From the cell containing the given text, extract its center point as [X, Y] coordinate. 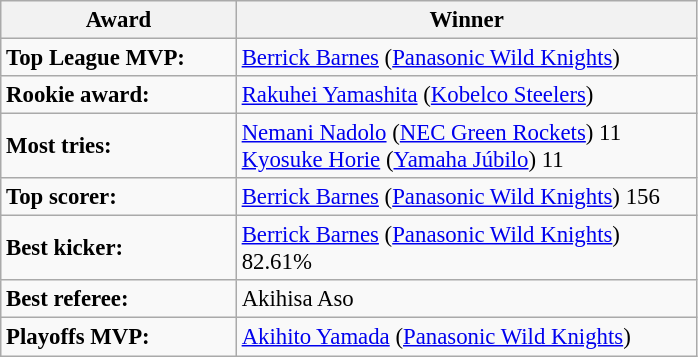
Akihito Yamada (Panasonic Wild Knights) [466, 337]
Berrick Barnes (Panasonic Wild Knights) [466, 58]
Playoffs MVP: [119, 337]
Best kicker: [119, 248]
Award [119, 20]
Top League MVP: [119, 58]
Berrick Barnes (Panasonic Wild Knights) 156 [466, 197]
Nemani Nadolo (NEC Green Rockets) 11 Kyosuke Horie (Yamaha Júbilo) 11 [466, 146]
Top scorer: [119, 197]
Berrick Barnes (Panasonic Wild Knights) 82.61% [466, 248]
Best referee: [119, 299]
Rakuhei Yamashita (Kobelco Steelers) [466, 95]
Rookie award: [119, 95]
Winner [466, 20]
Most tries: [119, 146]
Akihisa Aso [466, 299]
